For the text-containing cell, return its midpoint in [X, Y] coordinate format. 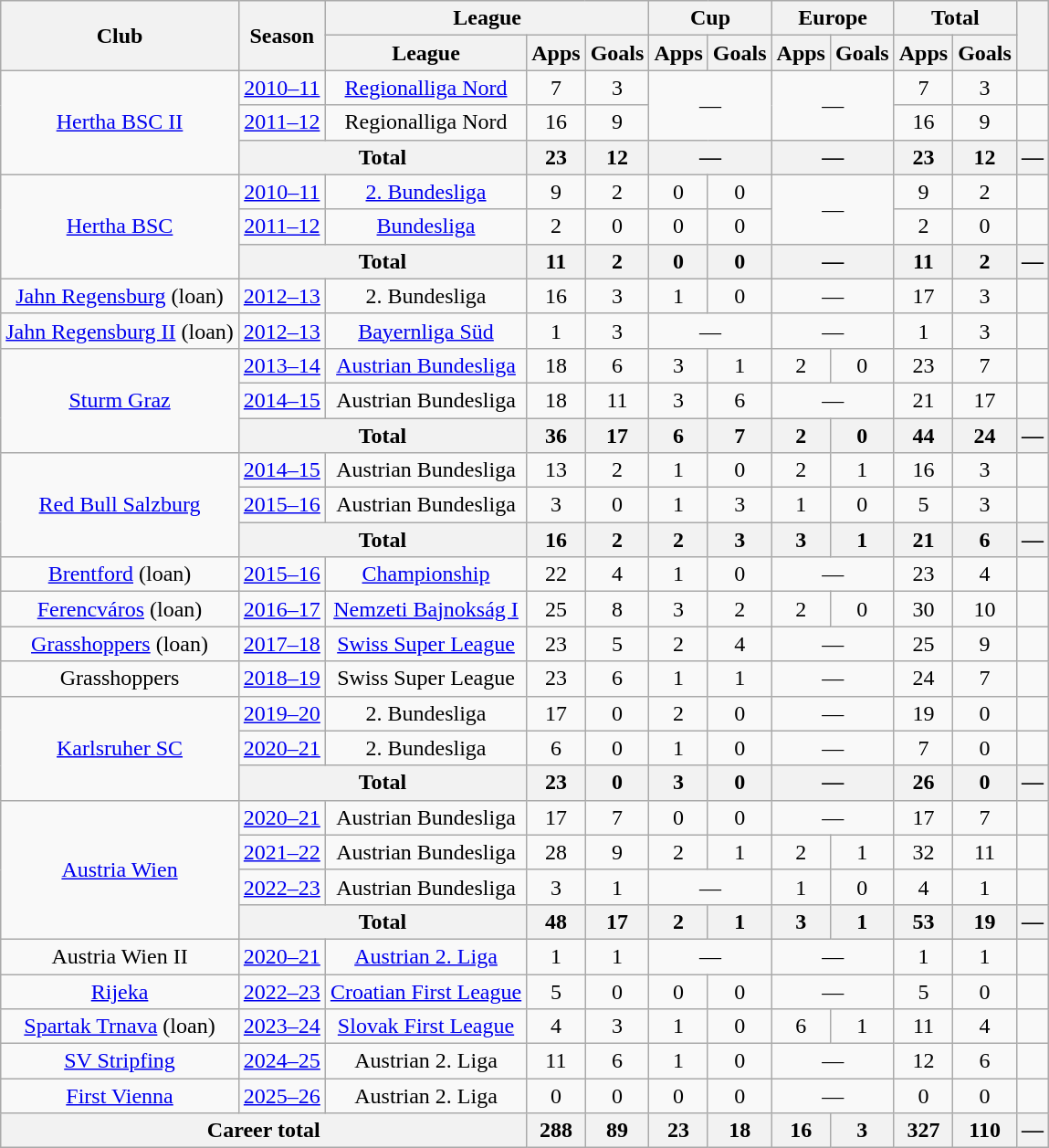
30 [923, 609]
89 [617, 1131]
2018–19 [281, 679]
Bundesliga [425, 226]
Jahn Regensburg (loan) [121, 296]
Club [121, 36]
Red Bull Salzburg [121, 505]
Brentford (loan) [121, 574]
Karlsruher SC [121, 748]
327 [923, 1131]
First Vienna [121, 1096]
2023–24 [281, 1027]
Austria Wien II [121, 956]
10 [985, 609]
288 [556, 1131]
Sturm Graz [121, 400]
8 [617, 609]
2016–17 [281, 609]
2017–18 [281, 644]
Career total [264, 1131]
Jahn Regensburg II (loan) [121, 331]
2013–14 [281, 365]
Season [281, 36]
Croatian First League [425, 991]
2024–25 [281, 1061]
Europe [833, 18]
Grasshoppers [121, 679]
44 [923, 436]
Spartak Trnava (loan) [121, 1027]
Hertha BSC [121, 226]
Rijeka [121, 991]
SV Stripfing [121, 1061]
26 [923, 783]
Grasshoppers (loan) [121, 644]
2021–22 [281, 852]
Cup [710, 18]
13 [556, 470]
2025–26 [281, 1096]
28 [556, 852]
Championship [425, 574]
22 [556, 574]
32 [923, 852]
2019–20 [281, 713]
Nemzeti Bajnokság I [425, 609]
Slovak First League [425, 1027]
48 [556, 922]
Austria Wien [121, 869]
Ferencváros (loan) [121, 609]
53 [923, 922]
Bayernliga Süd [425, 331]
110 [985, 1131]
36 [556, 436]
Hertha BSC II [121, 122]
